Output the [X, Y] coordinate of the center of the cell containing the given text.  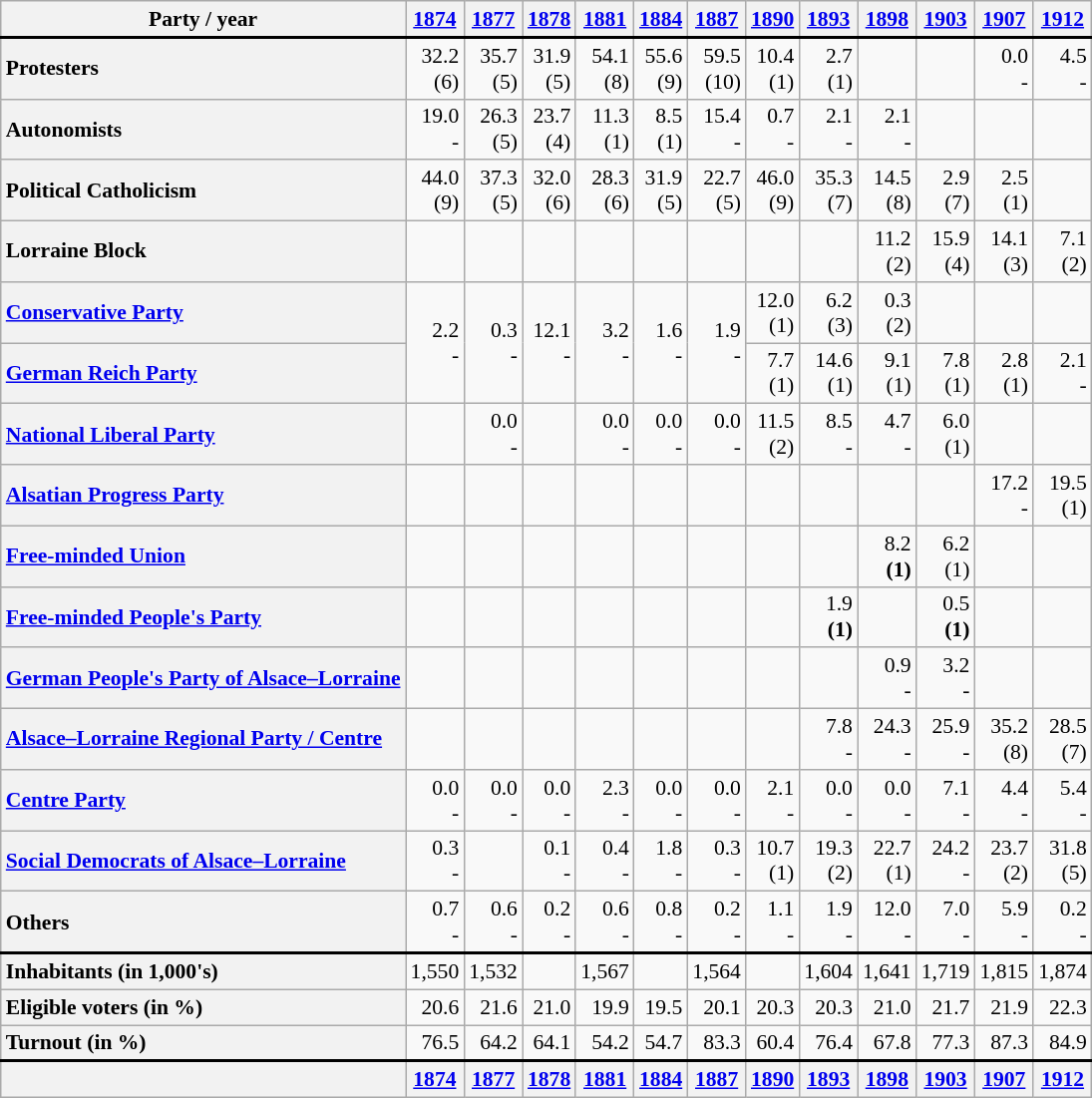
10.4(1) [772, 69]
87.3 [1003, 1043]
6.0(1) [945, 435]
19.0- [435, 130]
Lorraine Block [203, 251]
Conservative Party [203, 313]
55.6(9) [660, 69]
1,815 [1003, 971]
23.7(2) [1003, 862]
0.3(2) [888, 313]
14.1(3) [1003, 251]
12.0(1) [772, 313]
0.4- [604, 862]
20.6 [435, 1007]
4.4- [1003, 800]
14.5(8) [888, 191]
4.5- [1063, 69]
46.0(9) [772, 191]
20.1 [716, 1007]
Social Democrats of Alsace–Lorraine [203, 862]
19.9 [604, 1007]
6.2(1) [945, 556]
12.1- [548, 343]
35.7(5) [493, 69]
8.5- [828, 435]
1,532 [493, 971]
15.4- [716, 130]
5.4- [1063, 800]
0.8- [660, 922]
35.3(7) [828, 191]
44.0(9) [435, 191]
Protesters [203, 69]
Inhabitants (in 1,000's) [203, 971]
21.7 [945, 1007]
8.2(1) [888, 556]
1,550 [435, 971]
2.3- [604, 800]
1,719 [945, 971]
28.3(6) [604, 191]
60.4 [772, 1043]
54.1(8) [604, 69]
22.7(5) [716, 191]
Eligible voters (in %) [203, 1007]
Autonomists [203, 130]
1,567 [604, 971]
1,874 [1063, 971]
23.7(4) [548, 130]
12.0- [888, 922]
26.3(5) [493, 130]
8.5(1) [660, 130]
1.8- [660, 862]
1,564 [716, 971]
21.9 [1003, 1007]
5.9- [1003, 922]
19.5(1) [1063, 495]
11.3(1) [604, 130]
7.8- [828, 740]
Free-minded Union [203, 556]
19.5 [660, 1007]
25.9- [945, 740]
22.7(1) [888, 862]
1,604 [828, 971]
11.2(2) [888, 251]
6.2(3) [828, 313]
54.7 [660, 1043]
Others [203, 922]
1,641 [888, 971]
2.8(1) [1003, 373]
Political Catholicism [203, 191]
67.8 [888, 1043]
10.7(1) [772, 862]
7.1- [945, 800]
77.3 [945, 1043]
0.1- [548, 862]
59.5(10) [716, 69]
14.6(1) [828, 373]
32.0(6) [548, 191]
24.2- [945, 862]
83.3 [716, 1043]
2.5(1) [1003, 191]
German Reich Party [203, 373]
35.2(8) [1003, 740]
21.6 [493, 1007]
Free-minded People's Party [203, 616]
1.6- [660, 343]
7.1(2) [1063, 251]
19.3(2) [828, 862]
37.3(5) [493, 191]
1.9(1) [828, 616]
84.9 [1063, 1043]
0.9- [888, 678]
17.2- [1003, 495]
64.1 [548, 1043]
32.2(6) [435, 69]
54.2 [604, 1043]
Alsace–Lorraine Regional Party / Centre [203, 740]
0.5(1) [945, 616]
24.3- [888, 740]
76.4 [828, 1043]
Turnout (in %) [203, 1043]
7.8(1) [945, 373]
German People's Party of Alsace–Lorraine [203, 678]
15.9(4) [945, 251]
76.5 [435, 1043]
28.5(7) [1063, 740]
64.2 [493, 1043]
2.7(1) [828, 69]
Party / year [203, 19]
National Liberal Party [203, 435]
11.5(2) [772, 435]
Centre Party [203, 800]
22.3 [1063, 1007]
7.0- [945, 922]
2.2- [435, 343]
2.9(7) [945, 191]
Alsatian Progress Party [203, 495]
31.8(5) [1063, 862]
9.1(1) [888, 373]
7.7(1) [772, 373]
4.7- [888, 435]
1.1- [772, 922]
